Provide the (x, y) coordinate of the cell's center where the given text is located.  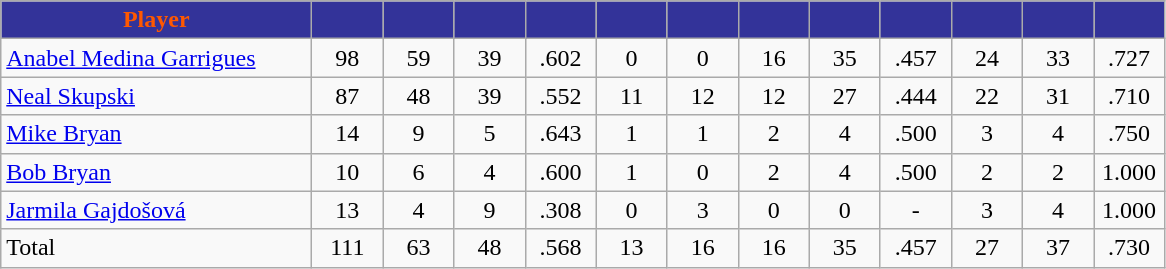
98 (348, 58)
14 (348, 134)
10 (348, 172)
.308 (560, 210)
Mike Bryan (156, 134)
.750 (1130, 134)
22 (986, 96)
.602 (560, 58)
33 (1058, 58)
6 (418, 172)
.710 (1130, 96)
Total (156, 248)
87 (348, 96)
5 (490, 134)
59 (418, 58)
.643 (560, 134)
11 (632, 96)
111 (348, 248)
- (916, 210)
Player (156, 20)
37 (1058, 248)
.727 (1130, 58)
.600 (560, 172)
.730 (1130, 248)
Bob Bryan (156, 172)
.552 (560, 96)
Jarmila Gajdošová (156, 210)
.444 (916, 96)
63 (418, 248)
Neal Skupski (156, 96)
31 (1058, 96)
24 (986, 58)
.568 (560, 248)
Anabel Medina Garrigues (156, 58)
